Capture the cell that displays the provided text and extract its (x, y) central coordinate. 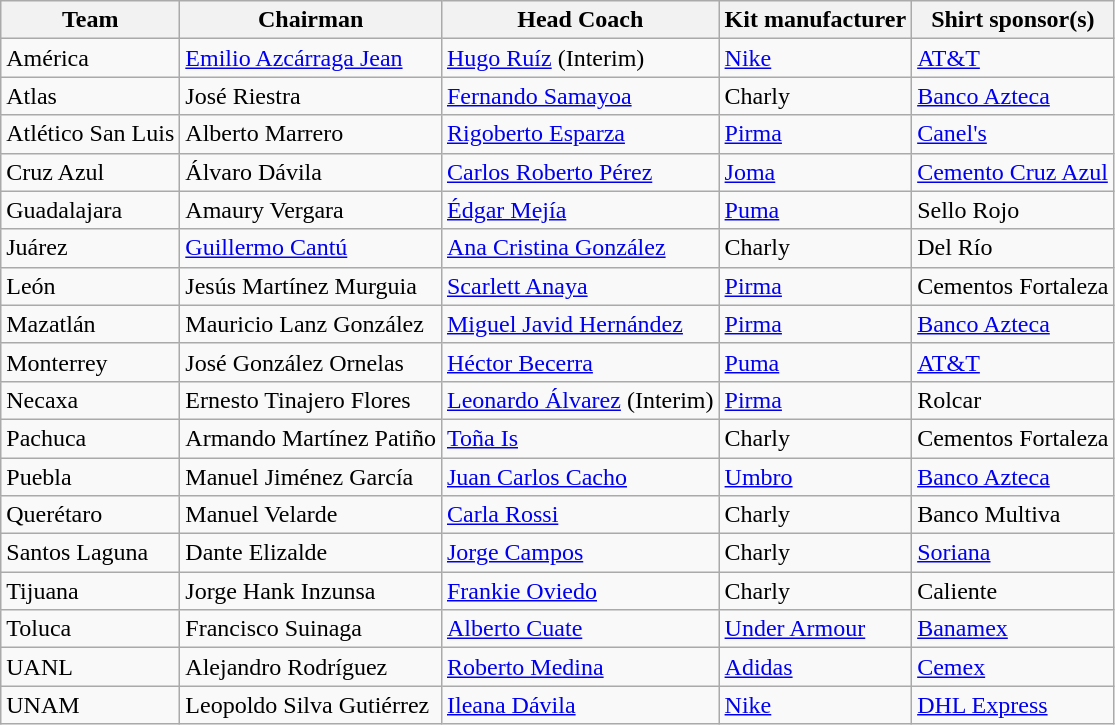
Atlas (90, 96)
UANL (90, 667)
Joma (816, 172)
Frankie Oviedo (580, 591)
Manuel Velarde (311, 515)
Manuel Jiménez García (311, 477)
Del Río (1013, 248)
Kit manufacturer (816, 20)
Leopoldo Silva Gutiérrez (311, 705)
Banamex (1013, 629)
Under Armour (816, 629)
Toña Is (580, 438)
Canel's (1013, 134)
Álvaro Dávila (311, 172)
Jorge Hank Inzunsa (311, 591)
Mauricio Lanz González (311, 324)
Alberto Cuate (580, 629)
Chairman (311, 20)
León (90, 286)
Miguel Javid Hernández (580, 324)
Puebla (90, 477)
Carla Rossi (580, 515)
Armando Martínez Patiño (311, 438)
Soriana (1013, 553)
Rigoberto Esparza (580, 134)
Ernesto Tinajero Flores (311, 400)
Emilio Azcárraga Jean (311, 58)
Guadalajara (90, 210)
Umbro (816, 477)
Atlético San Luis (90, 134)
Alejandro Rodríguez (311, 667)
Monterrey (90, 362)
Querétaro (90, 515)
Guillermo Cantú (311, 248)
Francisco Suinaga (311, 629)
Roberto Medina (580, 667)
UNAM (90, 705)
José Riestra (311, 96)
Scarlett Anaya (580, 286)
Sello Rojo (1013, 210)
Santos Laguna (90, 553)
Hugo Ruíz (Interim) (580, 58)
Ileana Dávila (580, 705)
América (90, 58)
Cemex (1013, 667)
Rolcar (1013, 400)
Héctor Becerra (580, 362)
Tijuana (90, 591)
Jorge Campos (580, 553)
Adidas (816, 667)
Necaxa (90, 400)
Cemento Cruz Azul (1013, 172)
Head Coach (580, 20)
Amaury Vergara (311, 210)
Mazatlán (90, 324)
Shirt sponsor(s) (1013, 20)
Ana Cristina González (580, 248)
Édgar Mejía (580, 210)
Leonardo Álvarez (Interim) (580, 400)
DHL Express (1013, 705)
Fernando Samayoa (580, 96)
Juan Carlos Cacho (580, 477)
Pachuca (90, 438)
José González Ornelas (311, 362)
Alberto Marrero (311, 134)
Toluca (90, 629)
Carlos Roberto Pérez (580, 172)
Dante Elizalde (311, 553)
Banco Multiva (1013, 515)
Jesús Martínez Murguia (311, 286)
Team (90, 20)
Caliente (1013, 591)
Juárez (90, 248)
Cruz Azul (90, 172)
